Output the [X, Y] coordinate of the center of the cell containing the given text.  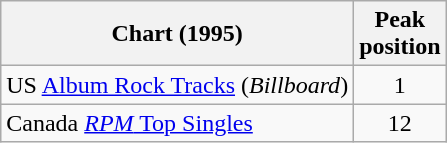
1 [400, 85]
Peakposition [400, 34]
12 [400, 123]
Canada RPM Top Singles [178, 123]
US Album Rock Tracks (Billboard) [178, 85]
Chart (1995) [178, 34]
